Search for the cell housing the specified text and yield its (x, y) center coordinate. 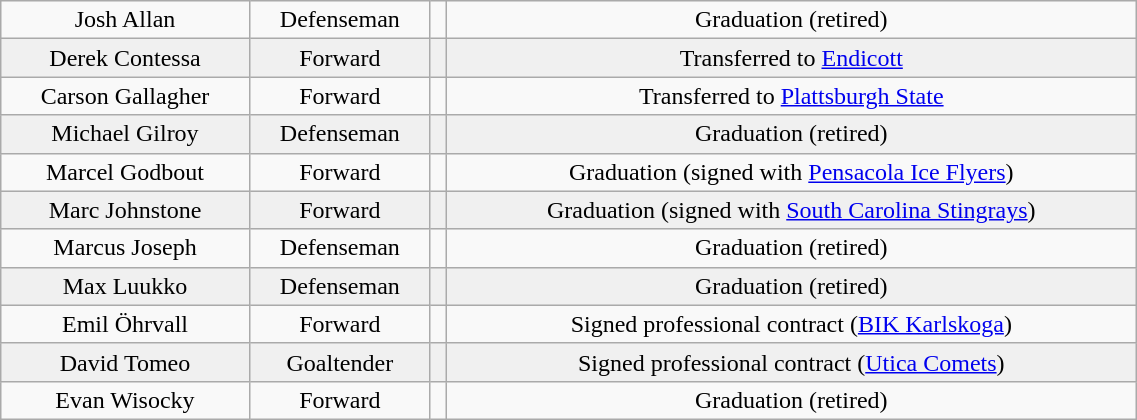
Michael Gilroy (125, 134)
Marc Johnstone (125, 210)
Graduation (signed with Pensacola Ice Flyers) (792, 172)
Transferred to Endicott (792, 58)
Signed professional contract (Utica Comets) (792, 362)
Signed professional contract (BIK Karlskoga) (792, 324)
Marcus Joseph (125, 248)
Graduation (signed with South Carolina Stingrays) (792, 210)
Marcel Godbout (125, 172)
Derek Contessa (125, 58)
Emil Öhrvall (125, 324)
Goaltender (340, 362)
Josh Allan (125, 20)
Transferred to Plattsburgh State (792, 96)
Evan Wisocky (125, 400)
David Tomeo (125, 362)
Carson Gallagher (125, 96)
Max Luukko (125, 286)
